Search for the cell housing the specified text and yield its [x, y] center coordinate. 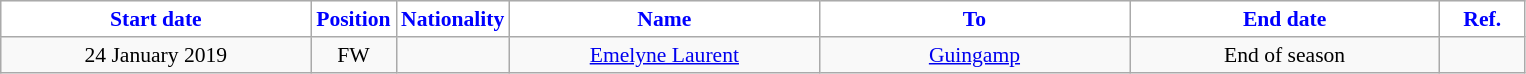
To [974, 19]
24 January 2019 [156, 55]
Ref. [1482, 19]
End of season [1285, 55]
Start date [156, 19]
Position [354, 19]
FW [354, 55]
Guingamp [974, 55]
Name [664, 19]
Emelyne Laurent [664, 55]
End date [1285, 19]
Nationality [452, 19]
